Return the (X, Y) coordinate for the center point of the cell that contains the specified text.  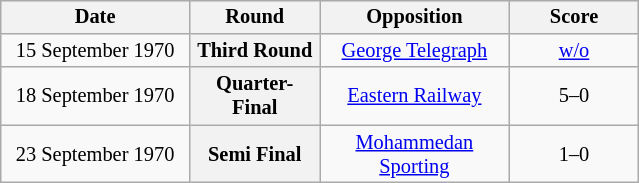
Semi Final (255, 154)
15 September 1970 (95, 51)
Score (574, 17)
Mohammedan Sporting (415, 154)
1–0 (574, 154)
Third Round (255, 51)
George Telegraph (415, 51)
23 September 1970 (95, 154)
18 September 1970 (95, 96)
w/o (574, 51)
Quarter-Final (255, 96)
Opposition (415, 17)
Eastern Railway (415, 96)
5–0 (574, 96)
Date (95, 17)
Round (255, 17)
